Find where the given text appears and provide that cell's center as (X, Y) coordinate. 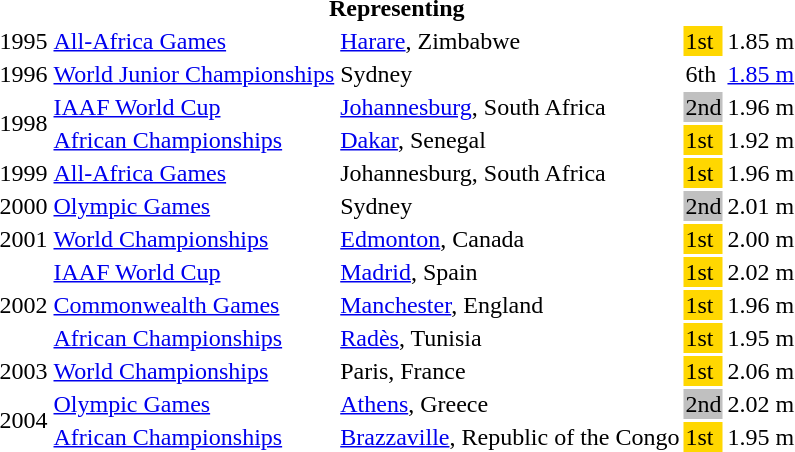
Radès, Tunisia (510, 338)
Brazzaville, Republic of the Congo (510, 437)
Madrid, Spain (510, 272)
Athens, Greece (510, 404)
World Junior Championships (194, 74)
Manchester, England (510, 305)
Paris, France (510, 371)
Commonwealth Games (194, 305)
Edmonton, Canada (510, 239)
Dakar, Senegal (510, 140)
Harare, Zimbabwe (510, 41)
6th (704, 74)
